Return the (X, Y) coordinate for the center point of the cell that contains the specified text.  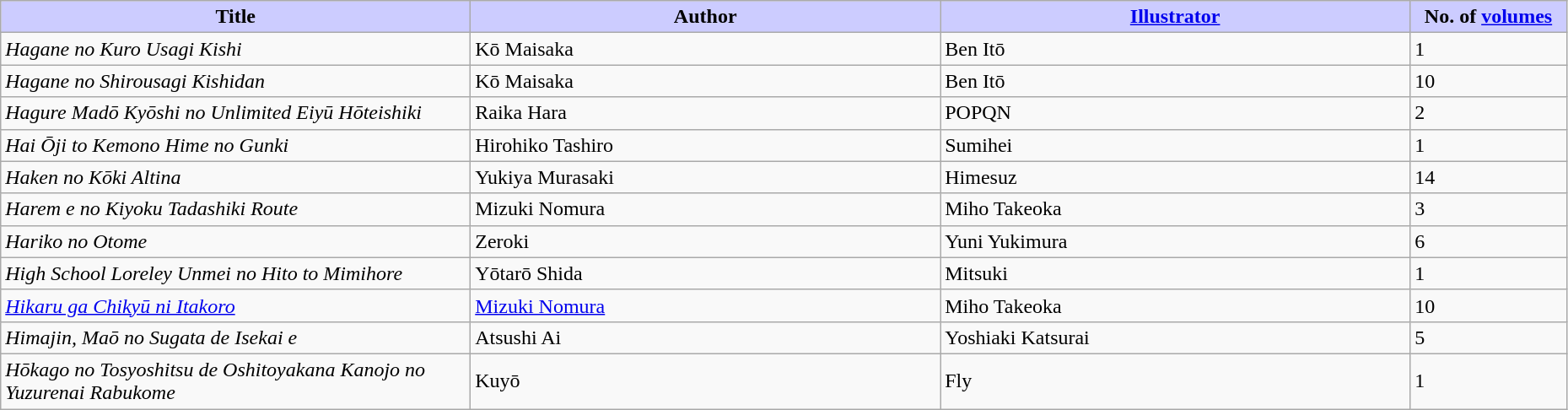
Author (705, 17)
Hirohiko Tashiro (705, 145)
5 (1489, 337)
Yōtarō Shida (705, 273)
Yuni Yukimura (1176, 241)
Mitsuki (1176, 273)
Yoshiaki Katsurai (1176, 337)
Fly (1176, 381)
2 (1489, 113)
Hagane no Kuro Usagi Kishi (236, 49)
Yukiya Murasaki (705, 177)
Hikaru ga Chikyū ni Itakoro (236, 305)
Hōkago no Tosyoshitsu de Oshitoyakana Kanojo no Yuzurenai Rabukome (236, 381)
Title (236, 17)
No. of volumes (1489, 17)
3 (1489, 209)
Hagane no Shirousagi Kishidan (236, 81)
Sumihei (1176, 145)
6 (1489, 241)
Illustrator (1176, 17)
Harem e no Kiyoku Tadashiki Route (236, 209)
Raika Hara (705, 113)
Atsushi Ai (705, 337)
Hariko no Otome (236, 241)
High School Loreley Unmei no Hito to Mimihore (236, 273)
POPQN (1176, 113)
14 (1489, 177)
Hagure Madō Kyōshi no Unlimited Eiyū Hōteishiki (236, 113)
Haken no Kōki Altina (236, 177)
Kuyō (705, 381)
Hai Ōji to Kemono Hime no Gunki (236, 145)
Himajin, Maō no Sugata de Isekai e (236, 337)
Zeroki (705, 241)
Himesuz (1176, 177)
